Provide the (X, Y) coordinate of the cell's center where the given text is located.  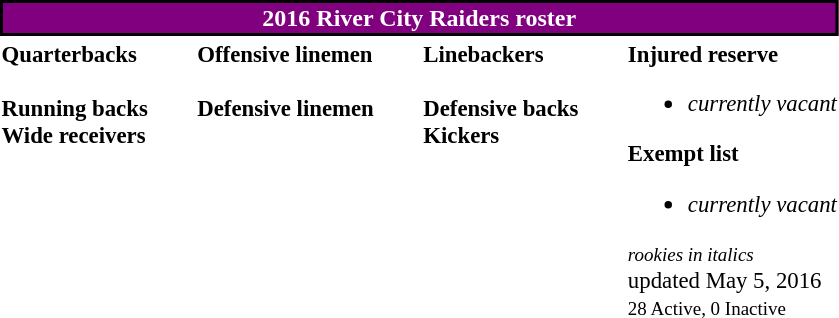
2016 River City Raiders roster (419, 18)
